Determine the (X, Y) coordinate at the center of the cell enclosing the given text.  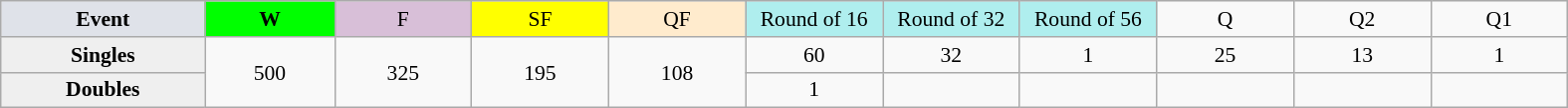
SF (541, 19)
60 (814, 55)
QF (677, 19)
108 (677, 72)
Singles (104, 55)
Round of 32 (951, 19)
Event (104, 19)
Q1 (1499, 19)
F (403, 19)
13 (1362, 55)
Round of 56 (1088, 19)
25 (1226, 55)
Round of 16 (814, 19)
500 (270, 72)
325 (403, 72)
W (270, 19)
Q (1226, 19)
32 (951, 55)
Q2 (1362, 19)
Doubles (104, 90)
195 (541, 72)
